Output the [X, Y] coordinate of the center of the cell containing the given text.  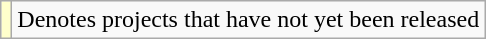
Denotes projects that have not yet been released [248, 20]
